Determine the [X, Y] coordinate at the center of the cell enclosing the given text.  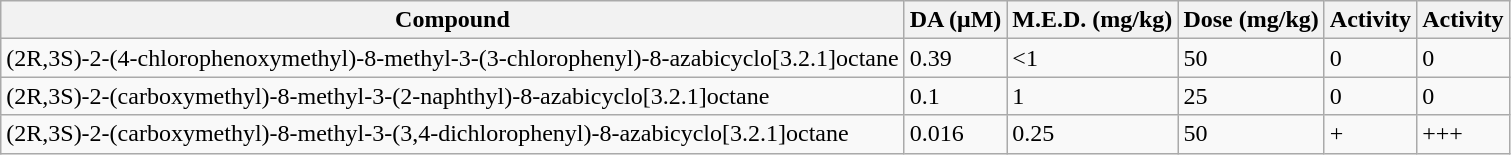
(2R,3S)-2-(carboxymethyl)-8-methyl-3-(2-naphthyl)-8-azabicyclo[3.2.1]octane [452, 96]
<1 [1092, 58]
0.25 [1092, 134]
(2R,3S)-2-(carboxymethyl)-8-methyl-3-(3,4-dichlorophenyl)-8-azabicyclo[3.2.1]octane [452, 134]
0.016 [956, 134]
+++ [1463, 134]
(2R,3S)-2-(4-chlorophenoxymethyl)-8-methyl-3-(3-chlorophenyl)-8-azabicyclo[3.2.1]octane [452, 58]
25 [1251, 96]
M.E.D. (mg/kg) [1092, 20]
1 [1092, 96]
+ [1370, 134]
Compound [452, 20]
DA (μM) [956, 20]
Dose (mg/kg) [1251, 20]
0.39 [956, 58]
0.1 [956, 96]
